Output the [X, Y] coordinate of the center of the cell containing the given text.  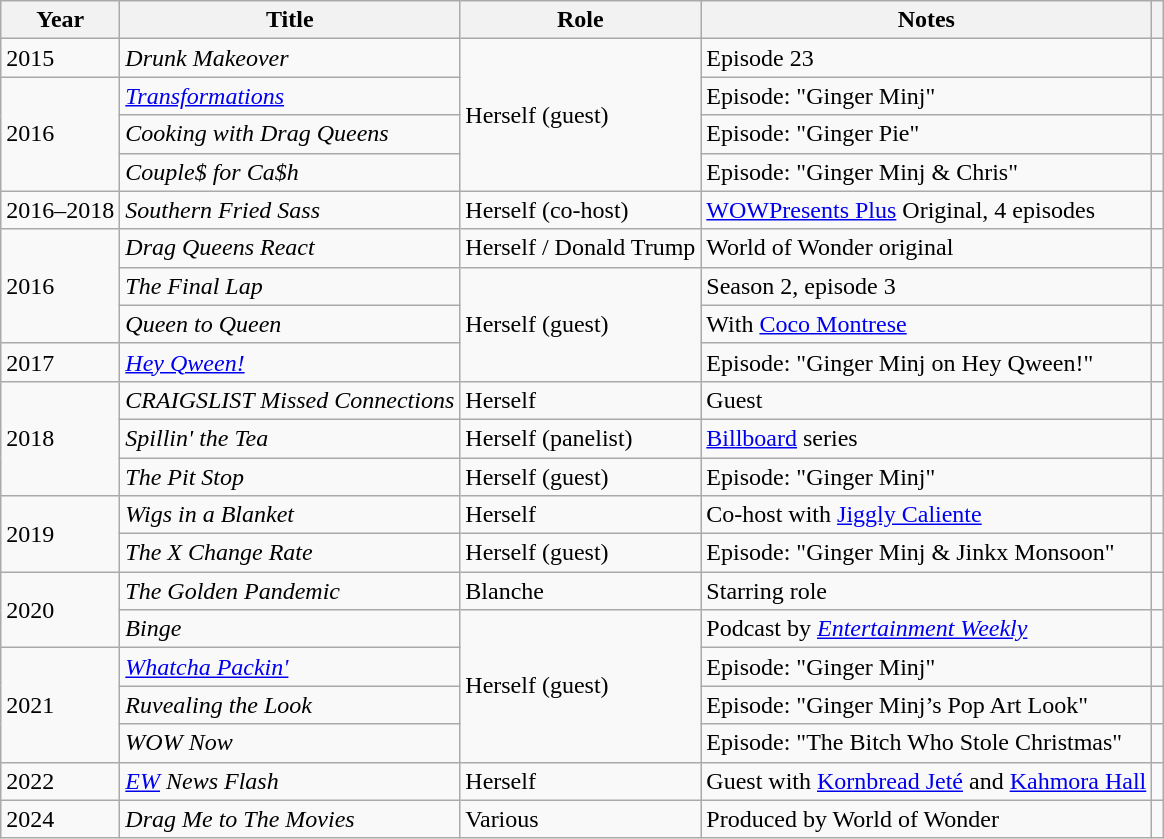
Episode 23 [926, 58]
Episode: "The Bitch Who Stole Christmas" [926, 743]
The X Change Rate [290, 553]
World of Wonder original [926, 248]
2015 [60, 58]
Guest [926, 400]
WOW Now [290, 743]
Queen to Queen [290, 324]
Herself (panelist) [580, 438]
Cooking with Drag Queens [290, 134]
The Golden Pandemic [290, 591]
Herself (co-host) [580, 210]
Episode: "Ginger Minj & Chris" [926, 172]
Blanche [580, 591]
CRAIGSLIST Missed Connections [290, 400]
2016–2018 [60, 210]
Transformations [290, 96]
2018 [60, 438]
Whatcha Packin' [290, 667]
With Coco Montrese [926, 324]
WOWPresents Plus Original, 4 episodes [926, 210]
EW News Flash [290, 781]
Year [60, 20]
Produced by World of Wonder [926, 819]
Notes [926, 20]
Season 2, episode 3 [926, 286]
The Pit Stop [290, 477]
Co-host with Jiggly Caliente [926, 515]
2019 [60, 534]
2022 [60, 781]
Various [580, 819]
Starring role [926, 591]
Billboard series [926, 438]
Drag Queens React [290, 248]
Binge [290, 629]
Role [580, 20]
Southern Fried Sass [290, 210]
Drag Me to The Movies [290, 819]
Episode: "Ginger Minj’s Pop Art Look" [926, 705]
The Final Lap [290, 286]
Episode: "Ginger Pie" [926, 134]
Spillin' the Tea [290, 438]
Drunk Makeover [290, 58]
2020 [60, 610]
2024 [60, 819]
2021 [60, 705]
Wigs in a Blanket [290, 515]
Episode: "Ginger Minj & Jinkx Monsoon" [926, 553]
Hey Qween! [290, 362]
Guest with Kornbread Jeté and Kahmora Hall [926, 781]
Episode: "Ginger Minj on Hey Qween!" [926, 362]
2017 [60, 362]
Herself / Donald Trump [580, 248]
Podcast by Entertainment Weekly [926, 629]
Ruvealing the Look [290, 705]
Couple$ for Ca$h [290, 172]
Title [290, 20]
